Locate the cell with the specified text and output its (X, Y) center coordinate. 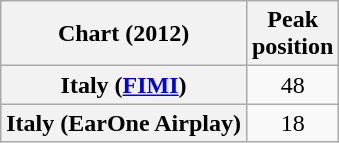
48 (292, 85)
Peakposition (292, 34)
Italy (EarOne Airplay) (124, 123)
Italy (FIMI) (124, 85)
18 (292, 123)
Chart (2012) (124, 34)
